For the text-containing cell, return its midpoint in [x, y] coordinate format. 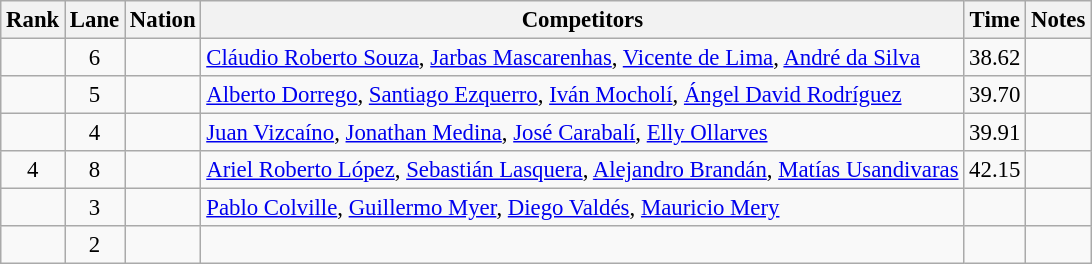
Time [995, 20]
Nation [163, 20]
39.91 [995, 133]
Cláudio Roberto Souza, Jarbas Mascarenhas, Vicente de Lima, André da Silva [582, 58]
Pablo Colville, Guillermo Myer, Diego Valdés, Mauricio Mery [582, 208]
3 [95, 208]
6 [95, 58]
Lane [95, 20]
38.62 [995, 58]
Juan Vizcaíno, Jonathan Medina, José Carabalí, Elly Ollarves [582, 133]
42.15 [995, 170]
8 [95, 170]
5 [95, 95]
Notes [1058, 20]
Competitors [582, 20]
39.70 [995, 95]
Rank [33, 20]
Alberto Dorrego, Santiago Ezquerro, Iván Mocholí, Ángel David Rodríguez [582, 95]
Ariel Roberto López, Sebastián Lasquera, Alejandro Brandán, Matías Usandivaras [582, 170]
2 [95, 245]
